Search for the cell housing the specified text and yield its [X, Y] center coordinate. 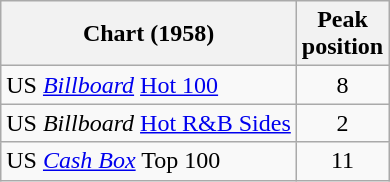
11 [342, 161]
Chart (1958) [149, 34]
US Billboard Hot 100 [149, 85]
US Cash Box Top 100 [149, 161]
Peakposition [342, 34]
8 [342, 85]
US Billboard Hot R&B Sides [149, 123]
2 [342, 123]
